Determine the (x, y) coordinate at the center of the cell enclosing the given text.  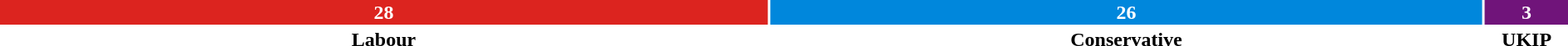
26 (1127, 12)
28 (383, 12)
3 (1527, 12)
